Scan for the cell matching the given text and deliver its [X, Y] coordinate at center. 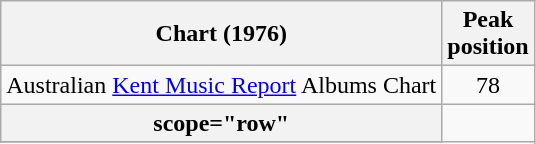
78 [488, 85]
scope="row" [222, 123]
Chart (1976) [222, 34]
Peakposition [488, 34]
Australian Kent Music Report Albums Chart [222, 85]
